Identify which cell holds the provided text, then report its (X, Y) central coordinate. 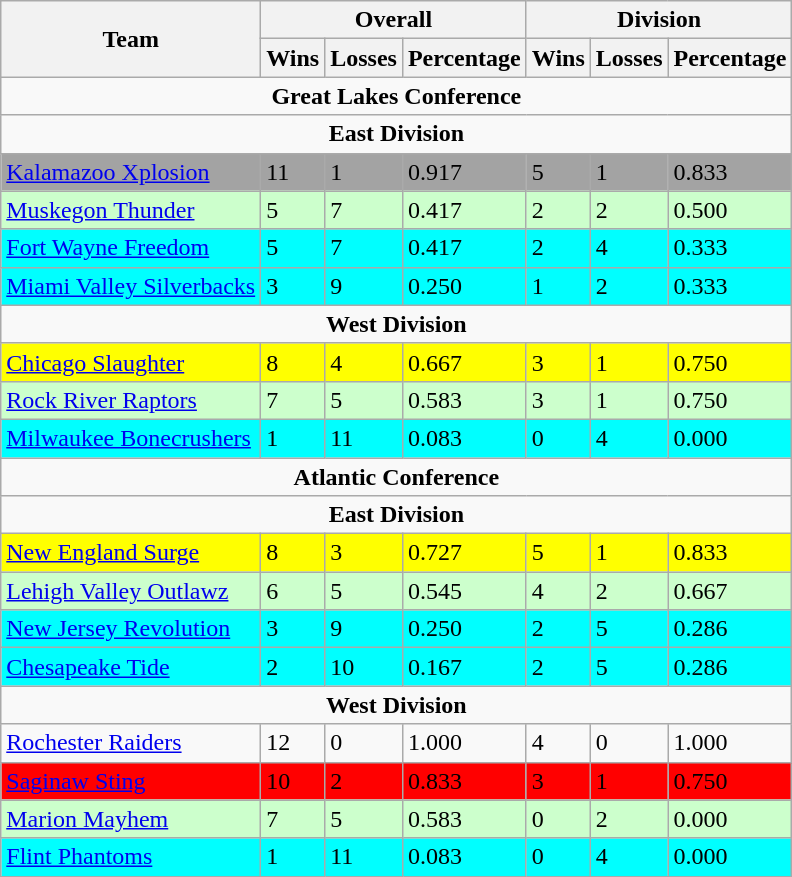
Rock River Raptors (131, 400)
Kalamazoo Xplosion (131, 172)
Saginaw Sting (131, 781)
Marion Mayhem (131, 819)
Miami Valley Silverbacks (131, 286)
Fort Wayne Freedom (131, 248)
Great Lakes Conference (396, 96)
6 (293, 591)
0.167 (464, 667)
New Jersey Revolution (131, 629)
0.917 (464, 172)
0.500 (730, 210)
12 (293, 743)
0.545 (464, 591)
New England Surge (131, 553)
Flint Phantoms (131, 857)
Muskegon Thunder (131, 210)
Lehigh Valley Outlawz (131, 591)
Chesapeake Tide (131, 667)
Team (131, 39)
Atlantic Conference (396, 477)
0.727 (464, 553)
Overall (394, 20)
Rochester Raiders (131, 743)
Chicago Slaughter (131, 362)
Division (659, 20)
Milwaukee Bonecrushers (131, 438)
